Scan for the cell matching the given text and deliver its (X, Y) coordinate at center. 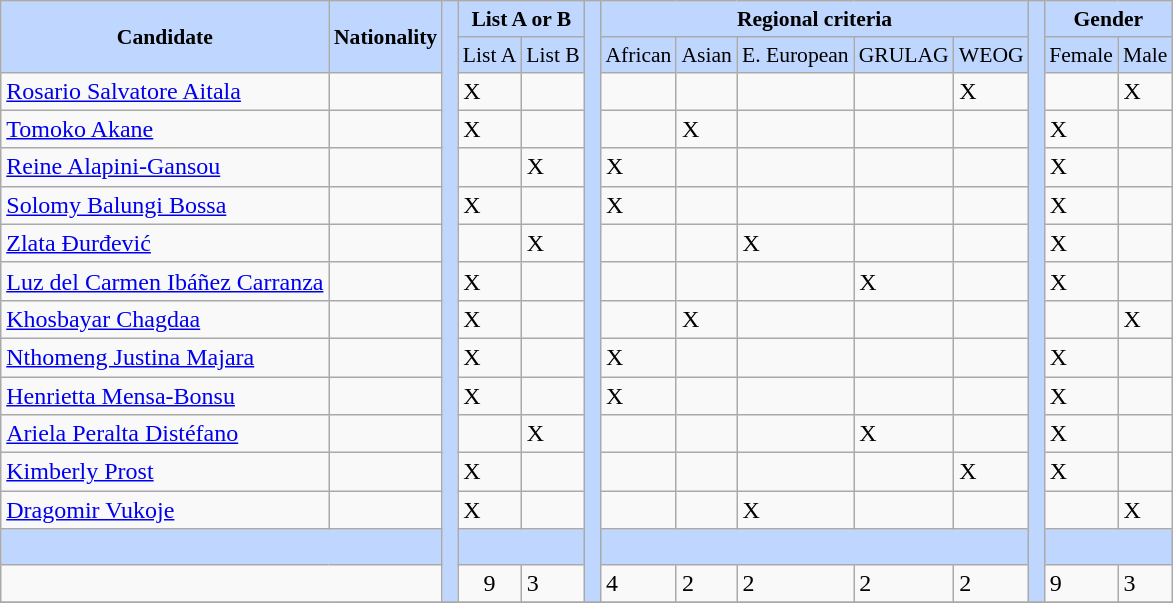
Ariela Peralta Distéfano (165, 434)
Reine Alapini-Gansou (165, 167)
Gender (1108, 19)
Kimberly Prost (165, 472)
WEOG (992, 54)
Khosbayar Chagdaa (165, 319)
Asian (706, 54)
African (638, 54)
Dragomir Vukoje (165, 510)
Regional criteria (814, 19)
E. European (796, 54)
Nthomeng Justina Majara (165, 357)
List B (553, 54)
Solomy Balungi Bossa (165, 205)
List A or B (522, 19)
Rosario Salvatore Aitala (165, 91)
List A (490, 54)
Luz del Carmen Ibáñez Carranza (165, 281)
Tomoko Akane (165, 129)
GRULAG (904, 54)
Nationality (386, 36)
Candidate (165, 36)
Male (1145, 54)
4 (638, 583)
Zlata Đurđević (165, 243)
Female (1081, 54)
Henrietta Mensa-Bonsu (165, 395)
